From the cell containing the given text, extract its center point as [X, Y] coordinate. 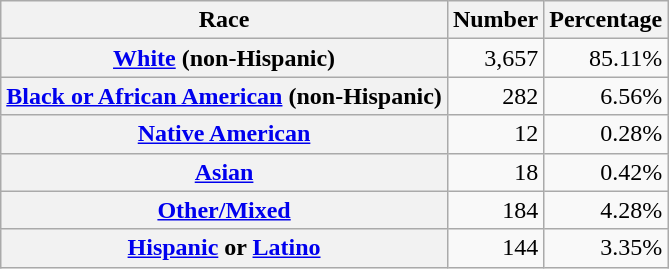
Number [495, 20]
White (non-Hispanic) [224, 58]
Other/Mixed [224, 210]
0.28% [606, 134]
Asian [224, 172]
85.11% [606, 58]
Hispanic or Latino [224, 248]
6.56% [606, 96]
Black or African American (non-Hispanic) [224, 96]
12 [495, 134]
184 [495, 210]
282 [495, 96]
4.28% [606, 210]
144 [495, 248]
0.42% [606, 172]
3,657 [495, 58]
Race [224, 20]
Native American [224, 134]
3.35% [606, 248]
Percentage [606, 20]
18 [495, 172]
